Return the (x, y) coordinate for the center point of the cell that contains the specified text.  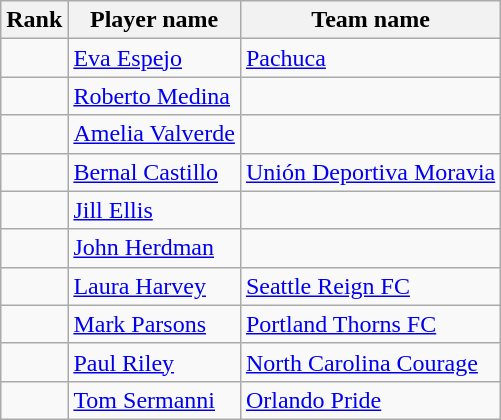
Roberto Medina (154, 96)
Paul Riley (154, 362)
Jill Ellis (154, 210)
Bernal Castillo (154, 172)
Tom Sermanni (154, 400)
John Herdman (154, 248)
Rank (34, 20)
Unión Deportiva Moravia (370, 172)
Player name (154, 20)
North Carolina Courage (370, 362)
Orlando Pride (370, 400)
Laura Harvey (154, 286)
Seattle Reign FC (370, 286)
Eva Espejo (154, 58)
Team name (370, 20)
Pachuca (370, 58)
Mark Parsons (154, 324)
Portland Thorns FC (370, 324)
Amelia Valverde (154, 134)
